Return (x, y) of the center of cell containing provided text 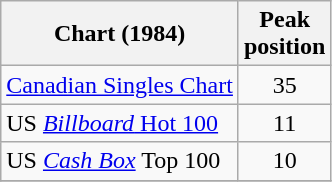
35 (284, 85)
Canadian Singles Chart (120, 85)
Chart (1984) (120, 34)
10 (284, 161)
US Billboard Hot 100 (120, 123)
US Cash Box Top 100 (120, 161)
Peakposition (284, 34)
11 (284, 123)
